Extract the (x, y) coordinate from the center of the cell holding the provided text.  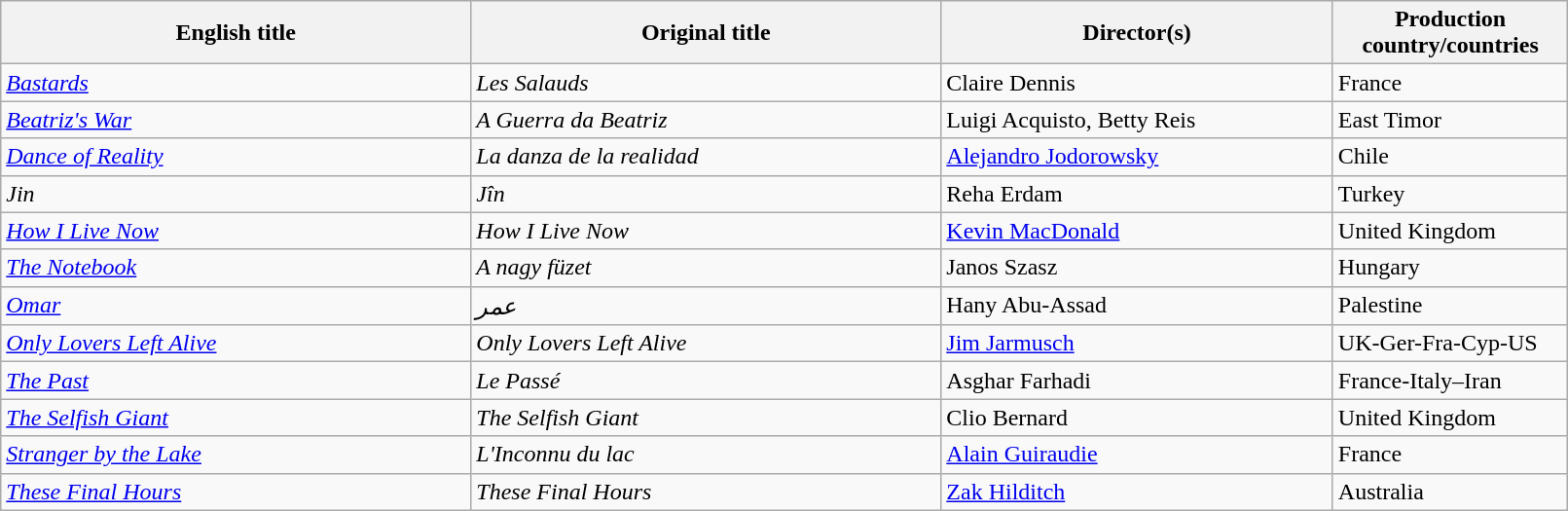
Kevin MacDonald (1137, 231)
Clio Bernard (1137, 418)
Zak Hilditch (1137, 492)
Stranger by the Lake (236, 455)
East Timor (1450, 120)
Australia (1450, 492)
Janos Szasz (1137, 268)
Omar (236, 306)
Alain Guiraudie (1137, 455)
English title (236, 33)
Beatriz's War (236, 120)
The Notebook (236, 268)
عمر (707, 306)
Alejandro Jodorowsky (1137, 157)
Director(s) (1137, 33)
Dance of Reality (236, 157)
UK-Ger-Fra-Cyp-US (1450, 344)
Palestine (1450, 306)
L'Inconnu du lac (707, 455)
La danza de la realidad (707, 157)
A nagy füzet (707, 268)
Jin (236, 194)
Les Salauds (707, 83)
France-Italy–Iran (1450, 381)
The Past (236, 381)
Luigi Acquisto, Betty Reis (1137, 120)
Turkey (1450, 194)
Asghar Farhadi (1137, 381)
Le Passé (707, 381)
Jim Jarmusch (1137, 344)
Chile (1450, 157)
Jîn (707, 194)
Hany Abu-Assad (1137, 306)
Bastards (236, 83)
Production country/countries (1450, 33)
A Guerra da Beatriz (707, 120)
Hungary (1450, 268)
Claire Dennis (1137, 83)
Original title (707, 33)
Reha Erdam (1137, 194)
